Capture the cell that displays the provided text and extract its [x, y] central coordinate. 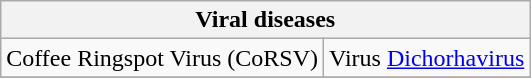
Viral diseases [266, 20]
Coffee Ringspot Virus (CoRSV) [162, 58]
Virus Dichorhavirus [427, 58]
